Detect which cell encompasses the target text, then output its [X, Y] center coordinate. 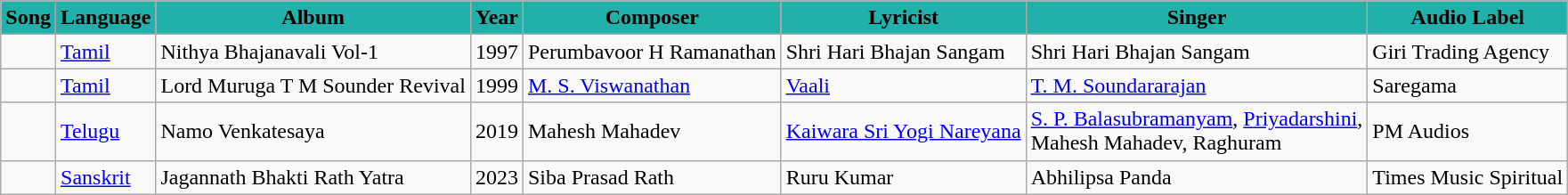
Singer [1197, 18]
Nithya Bhajanavali Vol-1 [313, 52]
S. P. Balasubramanyam, Priyadarshini,Mahesh Mahadev, Raghuram [1197, 132]
Times Music Spiritual [1467, 177]
Language [106, 18]
Telugu [106, 132]
PM Audios [1467, 132]
Song [28, 18]
T. M. Soundararajan [1197, 85]
Lyricist [903, 18]
Lord Muruga T M Sounder Revival [313, 85]
2019 [497, 132]
Vaali [903, 85]
Saregama [1467, 85]
Album [313, 18]
Mahesh Mahadev [652, 132]
Giri Trading Agency [1467, 52]
Kaiwara Sri Yogi Nareyana [903, 132]
Namo Venkatesaya [313, 132]
M. S. Viswanathan [652, 85]
2023 [497, 177]
Ruru Kumar [903, 177]
Sanskrit [106, 177]
Perumbavoor H Ramanathan [652, 52]
Jagannath Bhakti Rath Yatra [313, 177]
1999 [497, 85]
1997 [497, 52]
Year [497, 18]
Abhilipsa Panda [1197, 177]
Siba Prasad Rath [652, 177]
Audio Label [1467, 18]
Composer [652, 18]
